Output the [X, Y] coordinate of the center of the cell containing the given text.  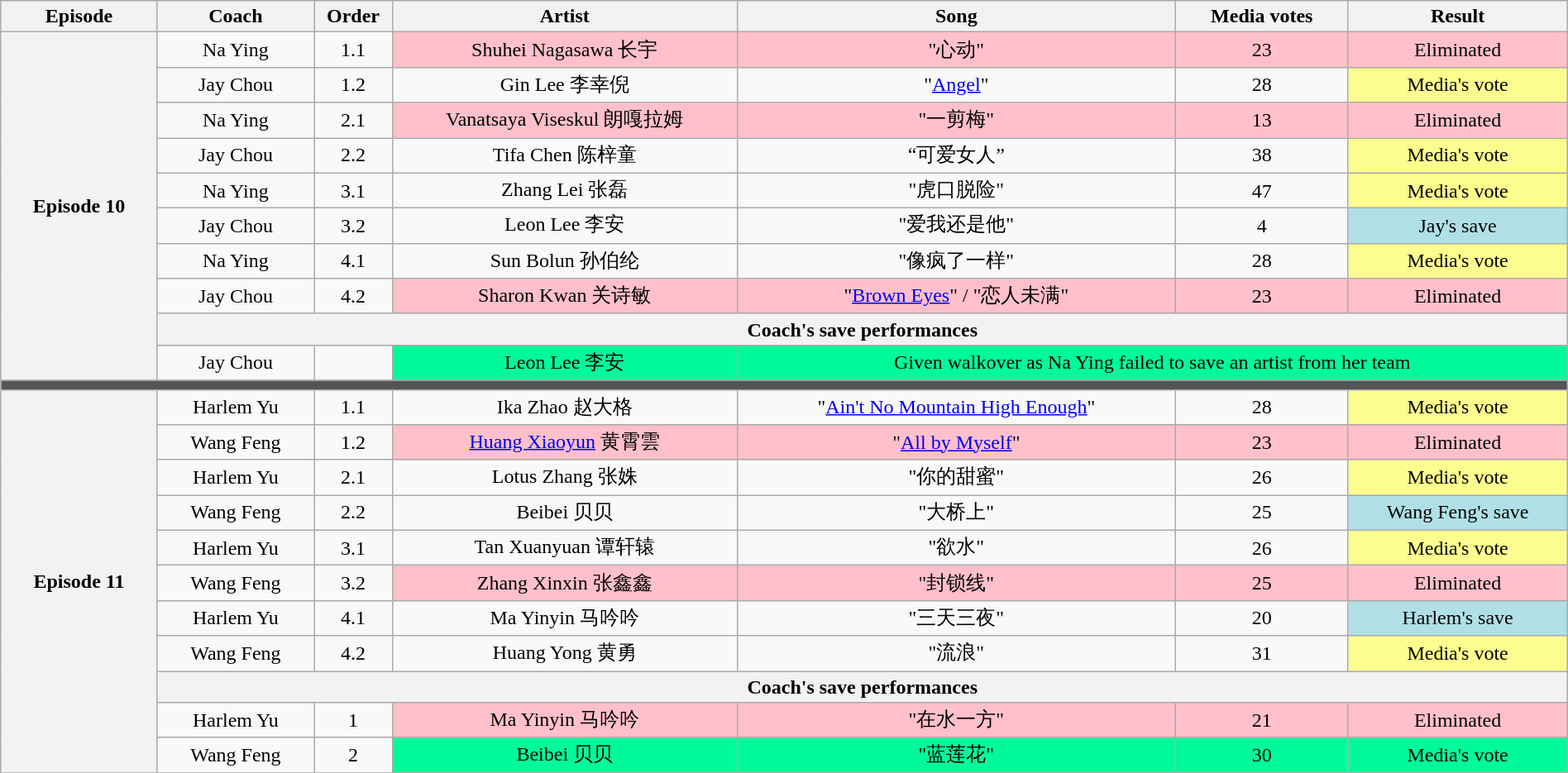
"封锁线" [956, 584]
"流浪" [956, 653]
Zhang Xinxin 张鑫鑫 [564, 584]
13 [1262, 121]
"大桥上" [956, 513]
31 [1262, 653]
47 [1262, 190]
Tan Xuanyuan 谭轩辕 [564, 547]
“可爱女人” [956, 155]
Given walkover as Na Ying failed to save an artist from her team [1152, 362]
Jay's save [1457, 227]
Ika Zhao 赵大格 [564, 407]
Episode [79, 17]
Episode 11 [79, 581]
21 [1262, 721]
Sun Bolun 孙伯纶 [564, 261]
Zhang Lei 张磊 [564, 190]
"在水一方" [956, 721]
Order [354, 17]
Tifa Chen 陈梓童 [564, 155]
"心动" [956, 50]
"Brown Eyes" / "恋人未满" [956, 296]
Huang Yong 黄勇 [564, 653]
30 [1262, 756]
Lotus Zhang 张姝 [564, 478]
"爱我还是他" [956, 227]
Song [956, 17]
20 [1262, 618]
1 [354, 721]
Media votes [1262, 17]
"Ain't No Mountain High Enough" [956, 407]
"三天三夜" [956, 618]
"你的甜蜜" [956, 478]
Sharon Kwan 关诗敏 [564, 296]
Wang Feng's save [1457, 513]
"虎口脱险" [956, 190]
"一剪梅" [956, 121]
"All by Myself" [956, 443]
Shuhei Nagasawa 长宇 [564, 50]
Harlem's save [1457, 618]
4 [1262, 227]
Coach [235, 17]
Vanatsaya Viseskul 朗嘎拉姆 [564, 121]
Episode 10 [79, 207]
Artist [564, 17]
"蓝莲花" [956, 756]
"欲水" [956, 547]
2 [354, 756]
Gin Lee 李幸倪 [564, 84]
Result [1457, 17]
"像疯了一样" [956, 261]
38 [1262, 155]
"Angel" [956, 84]
Huang Xiaoyun 黄霄雲 [564, 443]
